Search for the cell housing the specified text and yield its [X, Y] center coordinate. 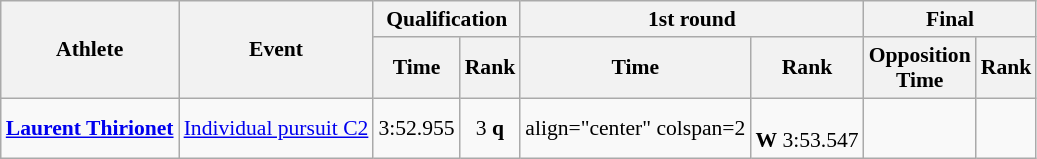
Athlete [90, 50]
Event [276, 50]
Qualification [446, 19]
align="center" colspan=2 [635, 128]
1st round [692, 19]
W 3:53.547 [806, 128]
Laurent Thirionet [90, 128]
Final [950, 19]
3 q [490, 128]
OppositionTime [920, 68]
3:52.955 [416, 128]
Individual pursuit C2 [276, 128]
